Pinpoint the cell where the given text exists, returning its [X, Y] midpoint coordinate. 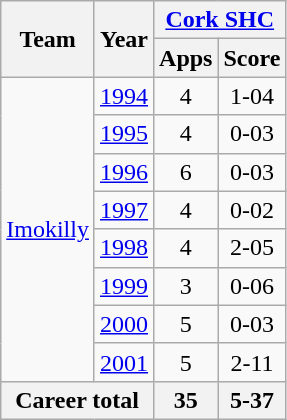
2-11 [252, 362]
1998 [124, 248]
1997 [124, 210]
1994 [124, 96]
2001 [124, 362]
0-02 [252, 210]
Score [252, 58]
Career total [78, 400]
1995 [124, 134]
6 [186, 172]
1999 [124, 286]
5-37 [252, 400]
0-06 [252, 286]
1-04 [252, 96]
Imokilly [48, 229]
Year [124, 39]
1996 [124, 172]
2-05 [252, 248]
3 [186, 286]
Cork SHC [220, 20]
Apps [186, 58]
2000 [124, 324]
Team [48, 39]
35 [186, 400]
